Return the (X, Y) coordinate for the center point of the cell that contains the specified text.  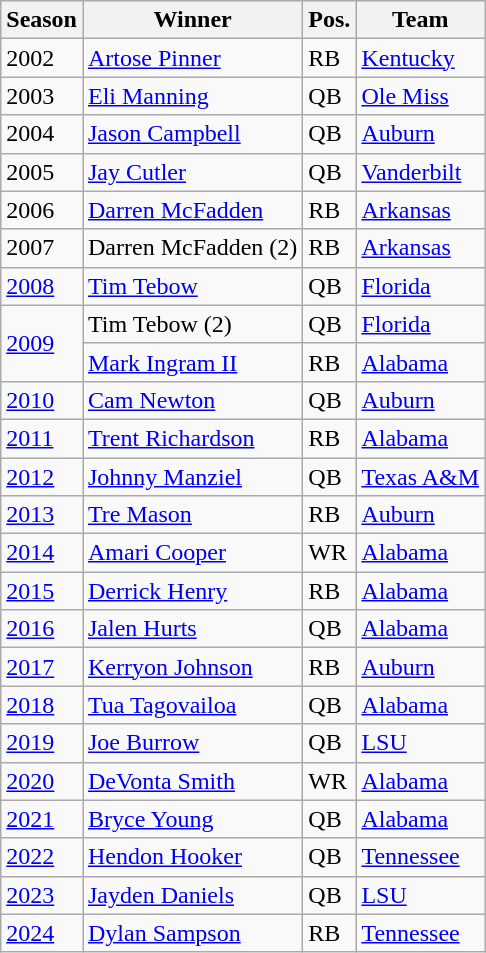
2020 (42, 781)
Mark Ingram II (192, 362)
Joe Burrow (192, 743)
Amari Cooper (192, 553)
2018 (42, 705)
Darren McFadden (2) (192, 248)
2005 (42, 172)
2015 (42, 591)
Jason Campbell (192, 134)
Eli Manning (192, 96)
2004 (42, 134)
Kerryon Johnson (192, 667)
2006 (42, 210)
Dylan Sampson (192, 933)
Team (420, 20)
Cam Newton (192, 400)
2002 (42, 58)
Johnny Manziel (192, 477)
Tim Tebow (2) (192, 324)
Pos. (330, 20)
Jayden Daniels (192, 895)
2011 (42, 438)
2008 (42, 286)
Tua Tagovailoa (192, 705)
2021 (42, 819)
2009 (42, 343)
Winner (192, 20)
Vanderbilt (420, 172)
2017 (42, 667)
Darren McFadden (192, 210)
Derrick Henry (192, 591)
2019 (42, 743)
2012 (42, 477)
Tim Tebow (192, 286)
2010 (42, 400)
2022 (42, 857)
Texas A&M (420, 477)
Hendon Hooker (192, 857)
Jalen Hurts (192, 629)
2023 (42, 895)
Artose Pinner (192, 58)
Season (42, 20)
Bryce Young (192, 819)
2013 (42, 515)
2016 (42, 629)
Ole Miss (420, 96)
Kentucky (420, 58)
Trent Richardson (192, 438)
2024 (42, 933)
DeVonta Smith (192, 781)
Jay Cutler (192, 172)
2007 (42, 248)
Tre Mason (192, 515)
2014 (42, 553)
2003 (42, 96)
